For the text-containing cell, return its midpoint in [X, Y] coordinate format. 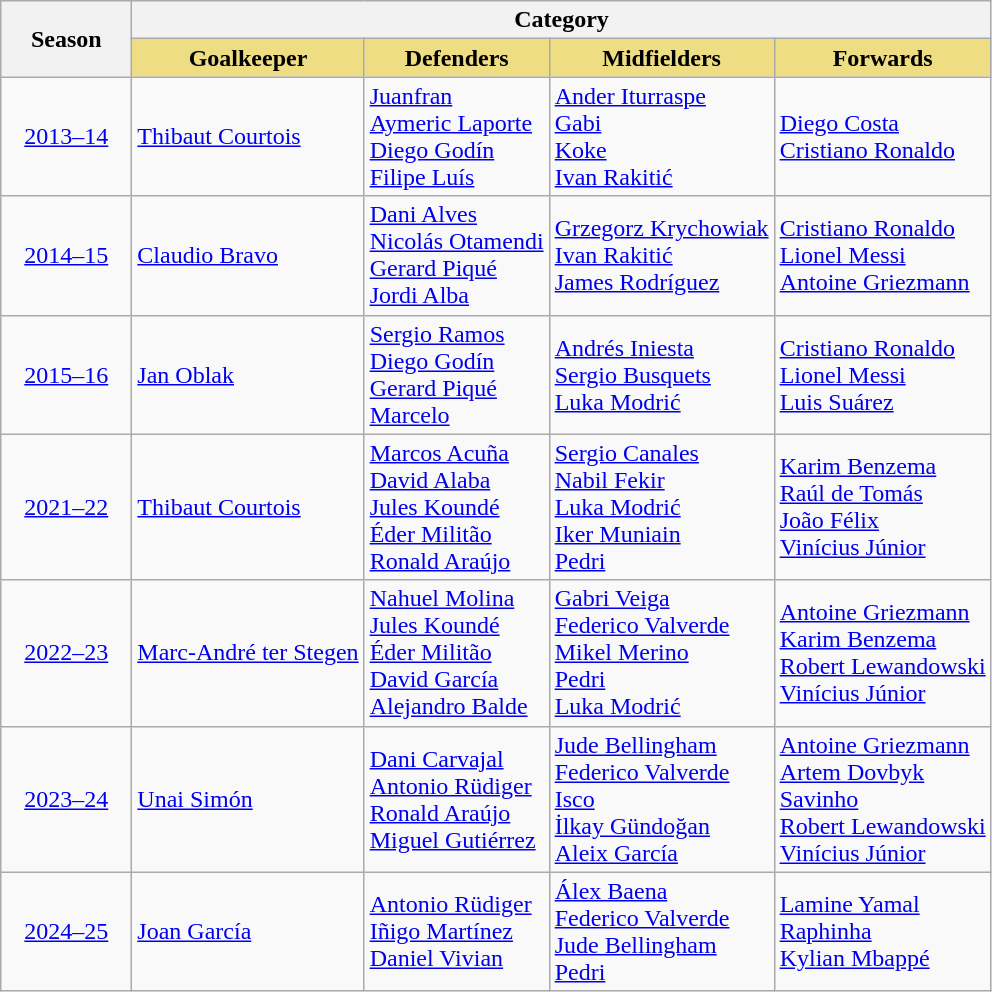
Cristiano Ronaldo Lionel Messi Antoine Griezmann [882, 256]
Unai Simón [248, 799]
Antoine Griezmann Karim Benzema Robert Lewandowski Vinícius Júnior [882, 653]
Lamine Yamal Raphinha Kylian Mbappé [882, 932]
Sergio Ramos Diego Godín Gerard Piqué Marcelo [456, 374]
Marcos Acuña David Alaba Jules Koundé Éder Militão Ronald Araújo [456, 507]
Antonio Rüdiger Iñigo Martínez Daniel Vivian [456, 932]
2021–22 [66, 507]
Andrés Iniesta Sergio Busquets Luka Modrić [662, 374]
Ander Iturraspe Gabi Koke Ivan Rakitić [662, 136]
Marc-André ter Stegen [248, 653]
Gabri Veiga Federico Valverde Mikel Merino Pedri Luka Modrić [662, 653]
Antoine Griezmann Artem Dovbyk Savinho Robert Lewandowski Vinícius Júnior [882, 799]
Forwards [882, 58]
Defenders [456, 58]
Sergio Canales Nabil Fekir Luka Modrić Iker Muniain Pedri [662, 507]
Karim Benzema Raúl de Tomás João Félix Vinícius Júnior [882, 507]
Jan Oblak [248, 374]
Season [66, 39]
Diego Costa Cristiano Ronaldo [882, 136]
2015–16 [66, 374]
2024–25 [66, 932]
Álex Baena Federico Valverde Jude Bellingham Pedri [662, 932]
Goalkeeper [248, 58]
2013–14 [66, 136]
2014–15 [66, 256]
2022–23 [66, 653]
Juanfran Aymeric Laporte Diego Godín Filipe Luís [456, 136]
Dani Carvajal Antonio Rüdiger Ronald Araújo Miguel Gutiérrez [456, 799]
Dani Alves Nicolás Otamendi Gerard Piqué Jordi Alba [456, 256]
2023–24 [66, 799]
Midfielders [662, 58]
Nahuel Molina Jules Koundé Éder Militão David García Alejandro Balde [456, 653]
Category [562, 20]
Claudio Bravo [248, 256]
Jude Bellingham Federico Valverde Isco İlkay Gündoğan Aleix García [662, 799]
Cristiano Ronaldo Lionel Messi Luis Suárez [882, 374]
Joan García [248, 932]
Grzegorz Krychowiak Ivan Rakitić James Rodríguez [662, 256]
